Pinpoint the cell where the given text exists, returning its (X, Y) midpoint coordinate. 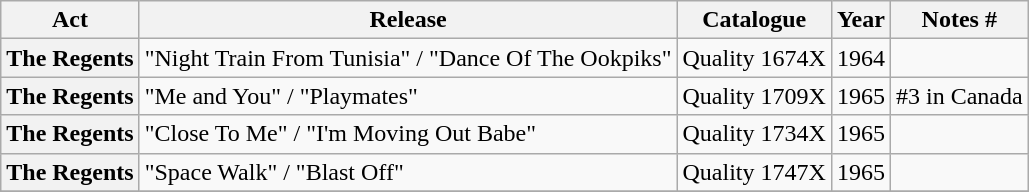
Quality 1747X (754, 172)
Year (860, 20)
Notes # (959, 20)
"Close To Me" / "I'm Moving Out Babe" (408, 134)
1964 (860, 58)
Catalogue (754, 20)
Quality 1709X (754, 96)
Quality 1734X (754, 134)
Quality 1674X (754, 58)
#3 in Canada (959, 96)
"Me and You" / "Playmates" (408, 96)
Act (70, 20)
"Space Walk" / "Blast Off" (408, 172)
"Night Train From Tunisia" / "Dance Of The Ookpiks" (408, 58)
Release (408, 20)
